Capture the cell that displays the provided text and extract its [x, y] central coordinate. 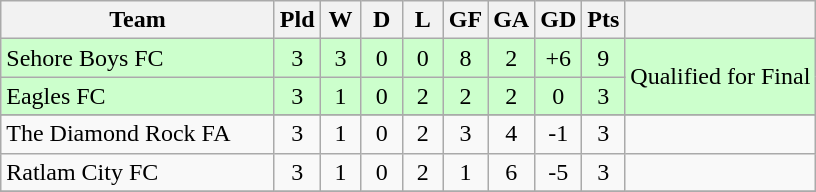
Ratlam City FC [138, 172]
-1 [558, 134]
Eagles FC [138, 96]
The Diamond Rock FA [138, 134]
L [422, 20]
GF [465, 20]
GD [558, 20]
W [340, 20]
Pld [297, 20]
Sehore Boys FC [138, 58]
6 [512, 172]
-5 [558, 172]
GA [512, 20]
4 [512, 134]
+6 [558, 58]
Team [138, 20]
Qualified for Final [720, 77]
D [382, 20]
9 [604, 58]
Pts [604, 20]
8 [465, 58]
